For the text-containing cell, return its midpoint in [X, Y] coordinate format. 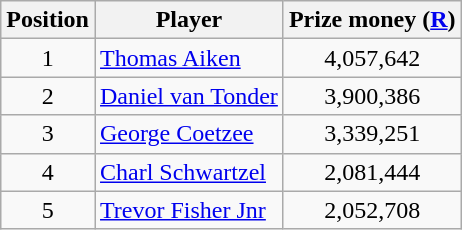
3,900,386 [372, 96]
Player [188, 20]
4,057,642 [372, 58]
Trevor Fisher Jnr [188, 210]
5 [48, 210]
1 [48, 58]
2,052,708 [372, 210]
Charl Schwartzel [188, 172]
2,081,444 [372, 172]
4 [48, 172]
Position [48, 20]
George Coetzee [188, 134]
3 [48, 134]
Thomas Aiken [188, 58]
3,339,251 [372, 134]
Prize money (R) [372, 20]
2 [48, 96]
Daniel van Tonder [188, 96]
